Scan for the cell matching the given text and deliver its (X, Y) coordinate at center. 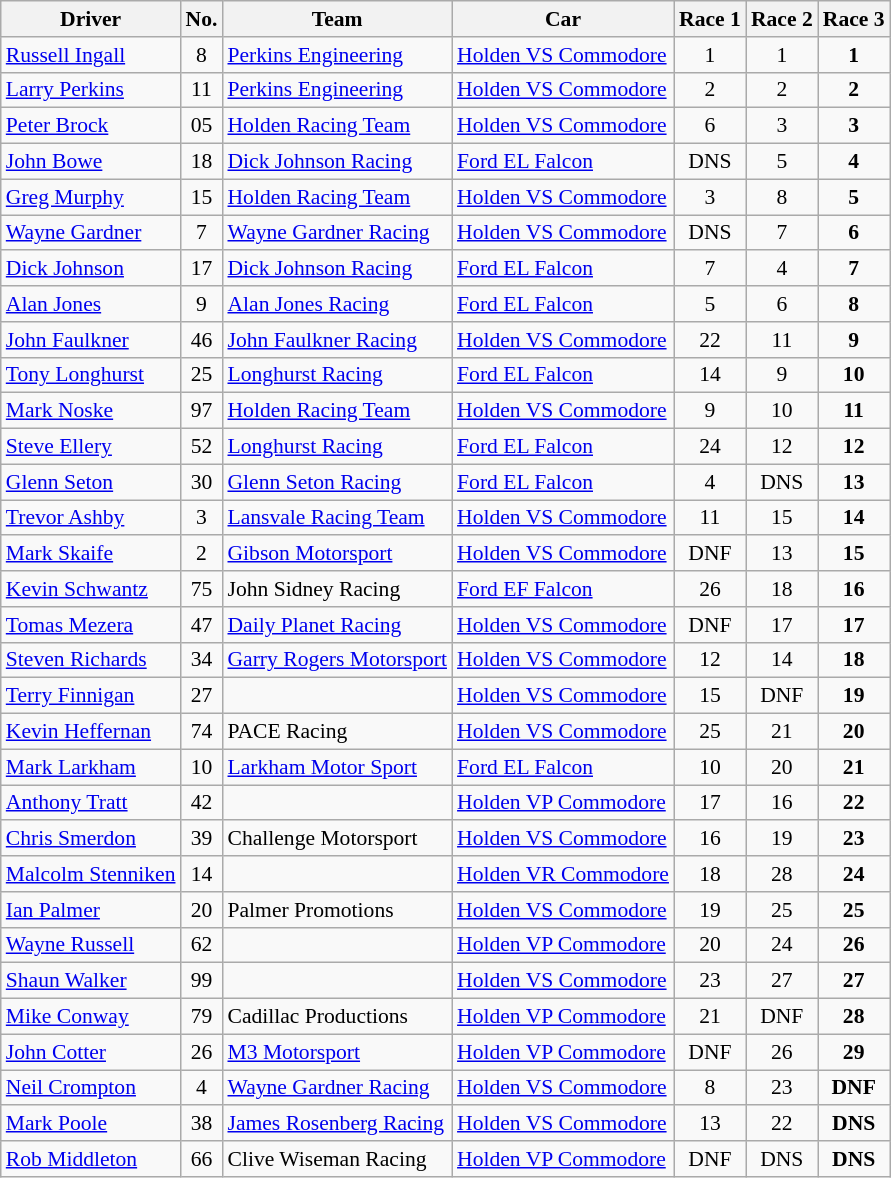
Race 3 (854, 19)
Alan Jones Racing (337, 304)
52 (202, 447)
34 (202, 660)
30 (202, 482)
Rob Middleton (91, 1159)
66 (202, 1159)
Kevin Heffernan (91, 732)
74 (202, 732)
Race 1 (710, 19)
Driver (91, 19)
Russell Ingall (91, 55)
PACE Racing (337, 732)
Team (337, 19)
Larkham Motor Sport (337, 767)
Ian Palmer (91, 910)
Cadillac Productions (337, 1017)
Lansvale Racing Team (337, 518)
John Faulkner Racing (337, 340)
Mark Skaife (91, 554)
Chris Smerdon (91, 839)
97 (202, 411)
75 (202, 589)
46 (202, 340)
Clive Wiseman Racing (337, 1159)
M3 Motorsport (337, 1052)
James Rosenberg Racing (337, 1124)
Steve Ellery (91, 447)
John Cotter (91, 1052)
Alan Jones (91, 304)
38 (202, 1124)
Garry Rogers Motorsport (337, 660)
Challenge Motorsport (337, 839)
Shaun Walker (91, 981)
Greg Murphy (91, 197)
47 (202, 625)
Glenn Seton Racing (337, 482)
Daily Planet Racing (337, 625)
Mike Conway (91, 1017)
Wayne Gardner (91, 233)
99 (202, 981)
Wayne Russell (91, 945)
Peter Brock (91, 126)
Steven Richards (91, 660)
Mark Noske (91, 411)
No. (202, 19)
Mark Larkham (91, 767)
Palmer Promotions (337, 910)
Ford EF Falcon (563, 589)
62 (202, 945)
Dick Johnson (91, 269)
Race 2 (782, 19)
Mark Poole (91, 1124)
Neil Crompton (91, 1088)
Malcolm Stenniken (91, 874)
29 (854, 1052)
Larry Perkins (91, 90)
Anthony Tratt (91, 803)
Kevin Schwantz (91, 589)
Holden VR Commodore (563, 874)
Trevor Ashby (91, 518)
Car (563, 19)
John Faulkner (91, 340)
Tomas Mezera (91, 625)
Glenn Seton (91, 482)
Tony Longhurst (91, 375)
John Bowe (91, 162)
Terry Finnigan (91, 696)
42 (202, 803)
79 (202, 1017)
John Sidney Racing (337, 589)
05 (202, 126)
39 (202, 839)
Gibson Motorsport (337, 554)
